Locate the cell with the specified text and output its (x, y) center coordinate. 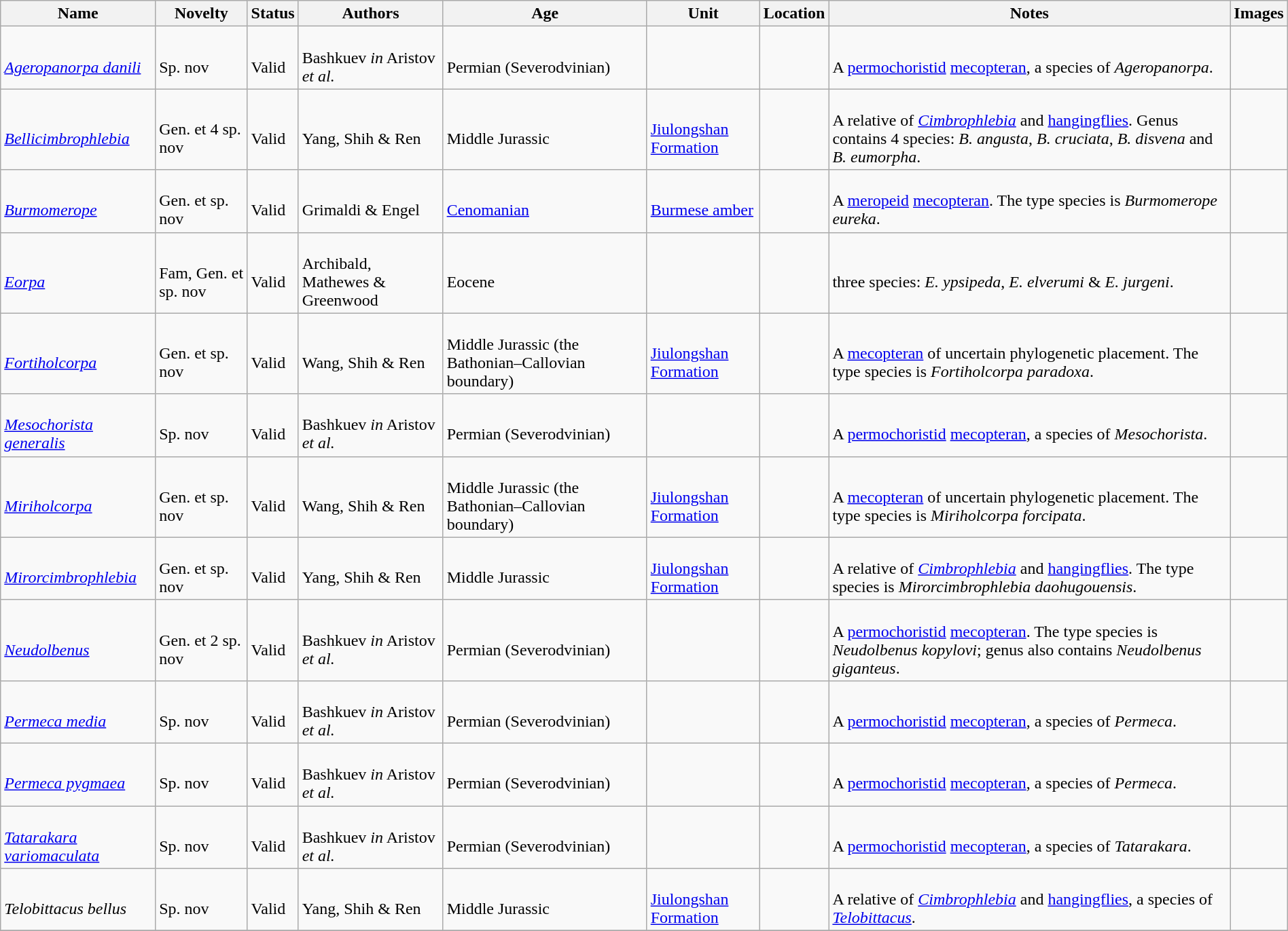
Mesochorista generalis (78, 425)
A permochoristid mecopteran, a species of Ageropanorpa. (1030, 58)
A mecopteran of uncertain phylogenetic placement. The type species is Fortiholcorpa paradoxa. (1030, 353)
Location (794, 14)
Unit (703, 14)
A permochoristid mecopteran, a species of Tatarakara. (1030, 837)
Novelty (201, 14)
Permeca pygmaea (78, 774)
Gen. et 2 sp. nov (201, 640)
Ageropanorpa danili (78, 58)
Images (1259, 14)
Gen. et 4 sp. nov (201, 129)
A relative of Cimbrophlebia and hangingflies. The type species is Mirorcimbrophlebia daohugouensis. (1030, 568)
A relative of Cimbrophlebia and hangingflies. Genus contains 4 species: B. angusta, B. cruciata, B. disvena and B. eumorpha. (1030, 129)
Burmomerope (78, 201)
Telobittacus bellus (78, 900)
Archibald, Mathewes & Greenwood (371, 273)
A permochoristid mecopteran, a species of Mesochorista. (1030, 425)
Miriholcorpa (78, 497)
A meropeid mecopteran. The type species is Burmomerope eureka. (1030, 201)
Cenomanian (545, 201)
Fam, Gen. et sp. nov (201, 273)
three species: E. ypsipeda, E. elverumi & E. jurgeni. (1030, 273)
Grimaldi & Engel (371, 201)
Bellicimbrophlebia (78, 129)
Permeca media (78, 712)
Neudolbenus (78, 640)
Name (78, 14)
Notes (1030, 14)
Fortiholcorpa (78, 353)
Eocene (545, 273)
A permochoristid mecopteran. The type species is Neudolbenus kopylovi; genus also contains Neudolbenus giganteus. (1030, 640)
A relative of Cimbrophlebia and hangingflies, a species of Telobittacus. (1030, 900)
Authors (371, 14)
Status (273, 14)
Mirorcimbrophlebia (78, 568)
Eorpa (78, 273)
Burmese amber (703, 201)
Age (545, 14)
Tatarakara variomaculata (78, 837)
A mecopteran of uncertain phylogenetic placement. The type species is Miriholcorpa forcipata. (1030, 497)
